Find where the given text appears and provide that cell's center as [X, Y] coordinate. 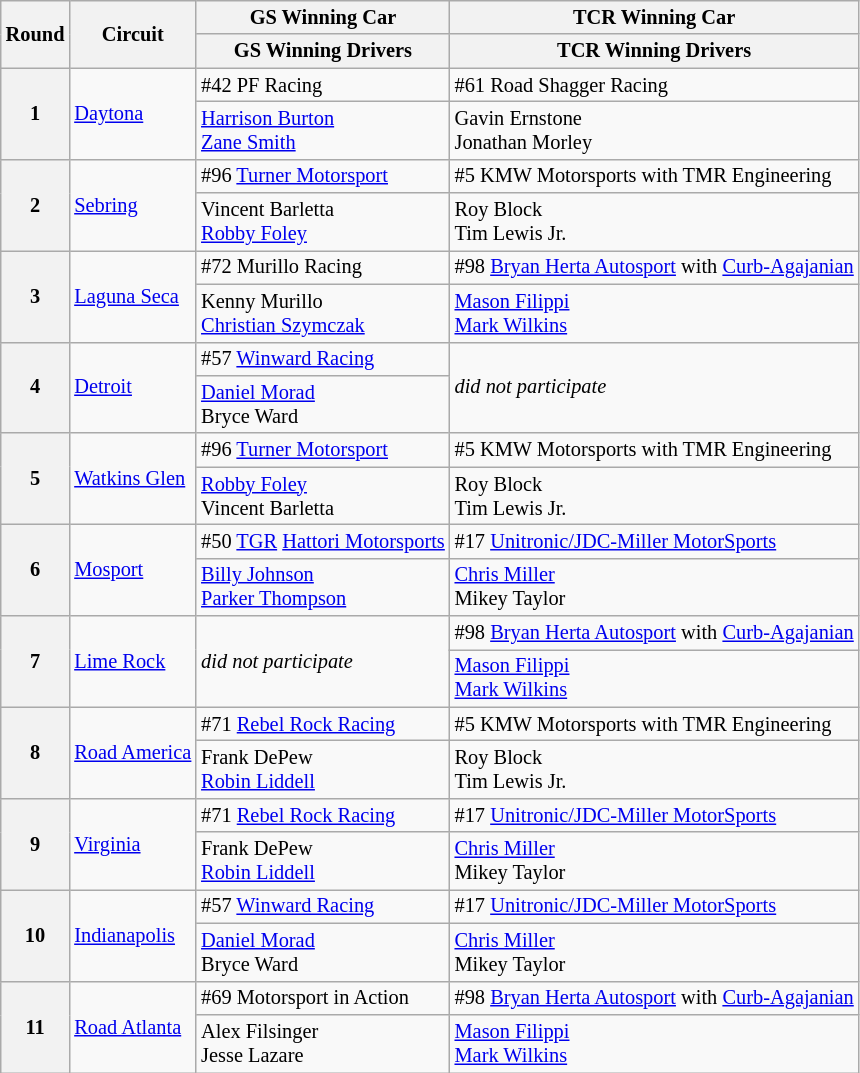
Billy Johnson Parker Thompson [322, 587]
8 [36, 752]
#50 TGR Hattori Motorsports [322, 541]
Robby Foley Vincent Barletta [322, 496]
Gavin Ernstone Jonathan Morley [654, 130]
#69 Motorsport in Action [322, 998]
4 [36, 388]
Watkins Glen [132, 478]
Indianapolis [132, 934]
Detroit [132, 388]
11 [36, 1026]
Kenny Murillo Christian Szymczak [322, 313]
GS Winning Drivers [322, 51]
5 [36, 478]
Road Atlanta [132, 1026]
3 [36, 296]
TCR Winning Car [654, 17]
Daytona [132, 114]
#61 Road Shagger Racing [654, 85]
9 [36, 844]
#72 Murillo Racing [322, 267]
GS Winning Car [322, 17]
Harrison Burton Zane Smith [322, 130]
Road America [132, 752]
Laguna Seca [132, 296]
Vincent Barletta Robby Foley [322, 222]
Lime Rock [132, 662]
TCR Winning Drivers [654, 51]
10 [36, 934]
1 [36, 114]
7 [36, 662]
Round [36, 34]
Virginia [132, 844]
2 [36, 204]
Sebring [132, 204]
Mosport [132, 570]
Alex Filsinger Jesse Lazare [322, 1043]
#42 PF Racing [322, 85]
Circuit [132, 34]
6 [36, 570]
